Identify which cell holds the provided text, then report its [x, y] central coordinate. 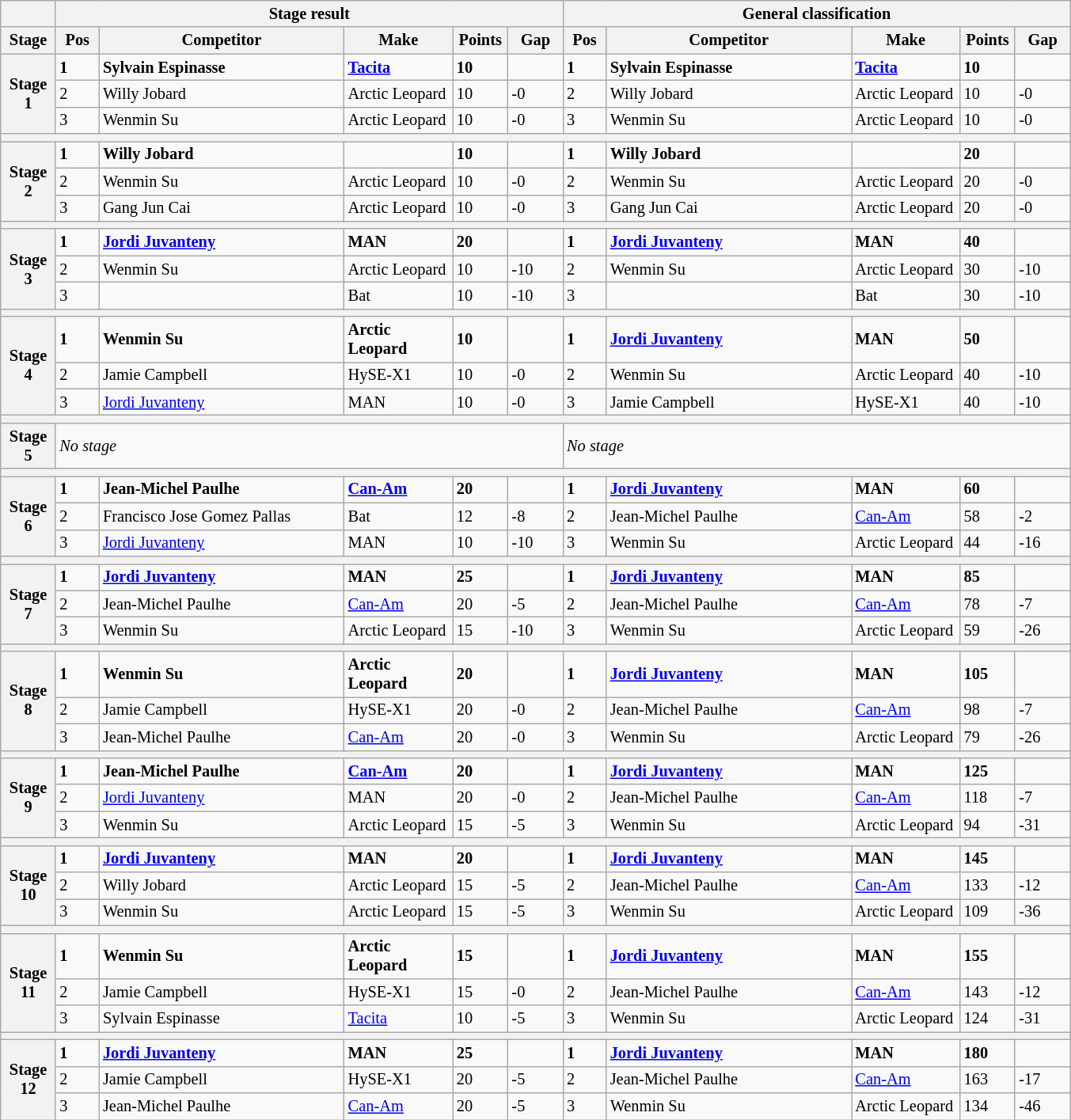
-16 [1043, 543]
58 [988, 516]
-17 [1043, 1080]
Stage 6 [28, 516]
Stage result [309, 13]
Stage 11 [28, 983]
Stage 8 [28, 701]
Stage 10 [28, 885]
-8 [536, 516]
109 [988, 912]
59 [988, 630]
-36 [1043, 912]
General classification [817, 13]
Stage 3 [28, 269]
50 [988, 340]
163 [988, 1080]
118 [988, 798]
Stage [28, 40]
124 [988, 1019]
Francisco Jose Gomez Pallas [222, 516]
Stage 2 [28, 180]
85 [988, 577]
133 [988, 886]
-46 [1043, 1107]
105 [988, 674]
60 [988, 489]
12 [480, 516]
145 [988, 859]
94 [988, 825]
143 [988, 992]
Stage 5 [28, 446]
78 [988, 604]
Stage 1 [28, 93]
Stage 12 [28, 1080]
155 [988, 956]
44 [988, 543]
125 [988, 771]
Stage 9 [28, 798]
134 [988, 1107]
98 [988, 710]
Stage 4 [28, 366]
Stage 7 [28, 603]
180 [988, 1053]
79 [988, 737]
-2 [1043, 516]
